Capture the cell that displays the provided text and extract its (x, y) central coordinate. 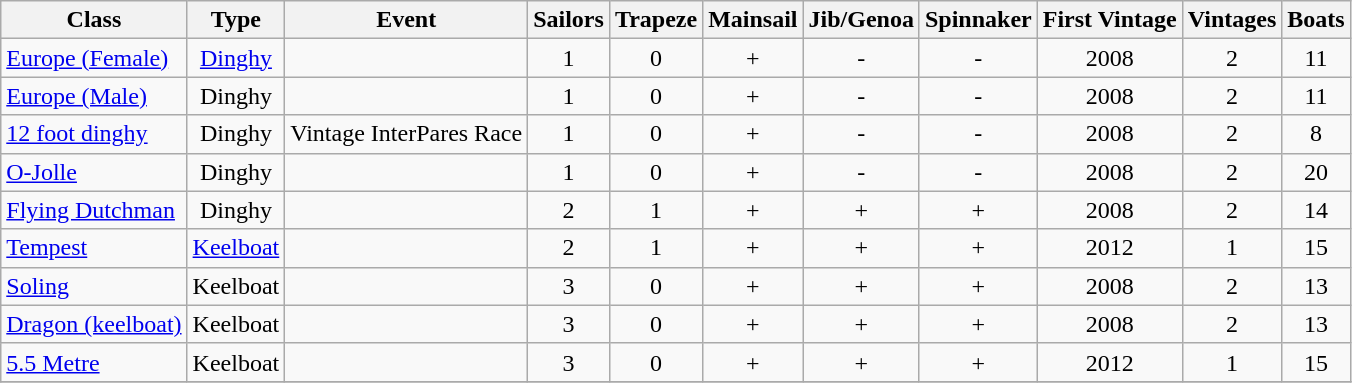
Dragon (keelboat) (94, 324)
Sailors (569, 20)
Mainsail (753, 20)
20 (1316, 172)
Europe (Female) (94, 58)
O-Jolle (94, 172)
Flying Dutchman (94, 210)
Vintages (1232, 20)
First Vintage (1110, 20)
Tempest (94, 248)
Soling (94, 286)
Type (236, 20)
12 foot dinghy (94, 134)
8 (1316, 134)
Trapeze (656, 20)
Vintage InterPares Race (406, 134)
Europe (Male) (94, 96)
Spinnaker (978, 20)
Class (94, 20)
Boats (1316, 20)
5.5 Metre (94, 362)
Event (406, 20)
14 (1316, 210)
Jib/Genoa (861, 20)
